Pinpoint the cell where the given text exists, returning its [X, Y] midpoint coordinate. 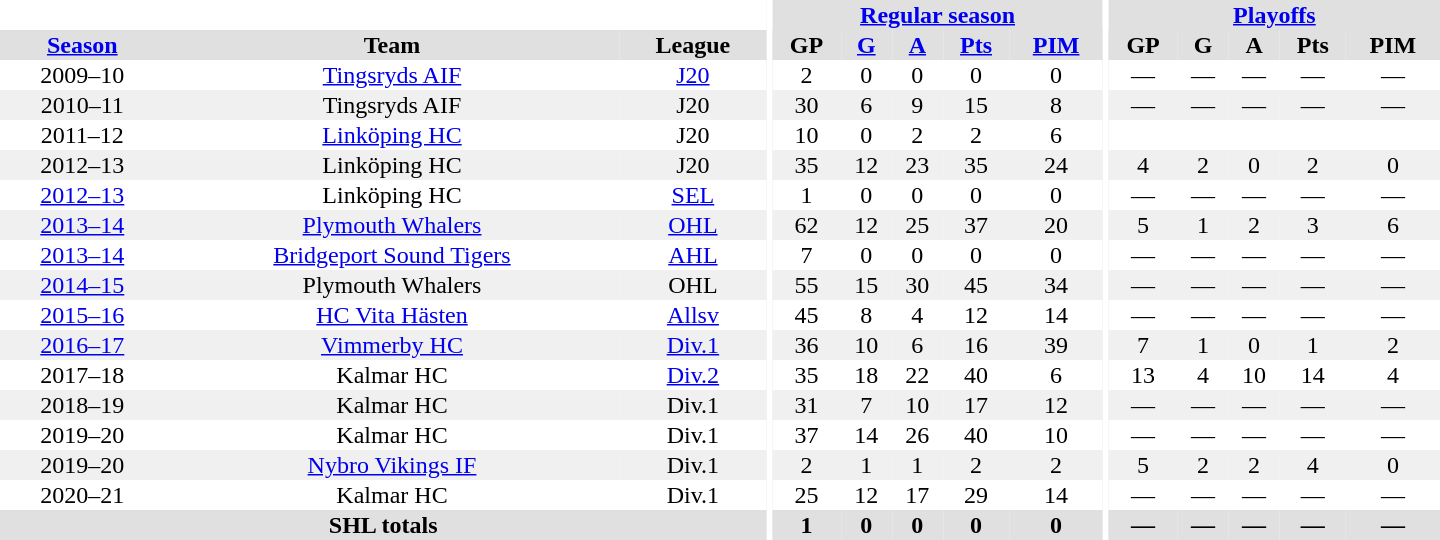
2015–16 [82, 315]
SEL [692, 195]
SHL totals [383, 525]
31 [806, 405]
24 [1056, 165]
2010–11 [82, 105]
Season [82, 45]
Regular season [938, 15]
39 [1056, 345]
2009–10 [82, 75]
HC Vita Hästen [392, 315]
League [692, 45]
2020–21 [82, 495]
Vimmerby HC [392, 345]
2017–18 [82, 375]
2011–12 [82, 135]
AHL [692, 255]
16 [976, 345]
Nybro Vikings IF [392, 465]
29 [976, 495]
34 [1056, 285]
36 [806, 345]
18 [866, 375]
13 [1144, 375]
22 [918, 375]
55 [806, 285]
20 [1056, 225]
Team [392, 45]
Bridgeport Sound Tigers [392, 255]
62 [806, 225]
2014–15 [82, 285]
23 [918, 165]
Div.2 [692, 375]
2018–19 [82, 405]
26 [918, 435]
2016–17 [82, 345]
Playoffs [1274, 15]
Allsv [692, 315]
9 [918, 105]
3 [1313, 225]
